Output the [x, y] coordinate of the center of the cell containing the given text.  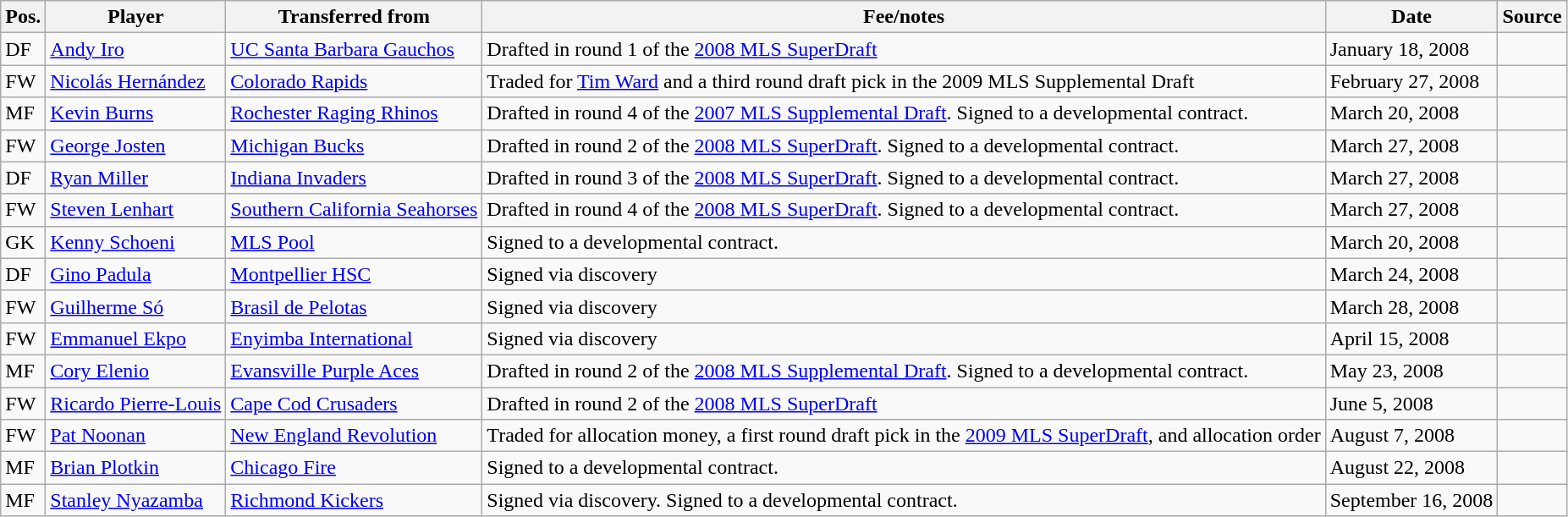
Nicolás Hernández [135, 81]
Emmanuel Ekpo [135, 338]
April 15, 2008 [1411, 338]
Fee/notes [904, 17]
Southern California Seahorses [354, 210]
Source [1532, 17]
Evansville Purple Aces [354, 371]
George Josten [135, 146]
Gino Padula [135, 274]
Guilherme Só [135, 306]
Andy Iro [135, 49]
Brian Plotkin [135, 468]
Kenny Schoeni [135, 242]
Player [135, 17]
Steven Lenhart [135, 210]
Ryan Miller [135, 178]
Ricardo Pierre-Louis [135, 404]
May 23, 2008 [1411, 371]
Transferred from [354, 17]
March 28, 2008 [1411, 306]
Cory Elenio [135, 371]
Traded for Tim Ward and a third round draft pick in the 2009 MLS Supplemental Draft [904, 81]
Date [1411, 17]
MLS Pool [354, 242]
GK [24, 242]
Stanley Nyazamba [135, 500]
Drafted in round 1 of the 2008 MLS SuperDraft [904, 49]
Drafted in round 3 of the 2008 MLS SuperDraft. Signed to a developmental contract. [904, 178]
September 16, 2008 [1411, 500]
August 22, 2008 [1411, 468]
Drafted in round 2 of the 2008 MLS Supplemental Draft. Signed to a developmental contract. [904, 371]
Signed via discovery. Signed to a developmental contract. [904, 500]
Drafted in round 4 of the 2008 MLS SuperDraft. Signed to a developmental contract. [904, 210]
Pat Noonan [135, 436]
Michigan Bucks [354, 146]
Chicago Fire [354, 468]
Drafted in round 2 of the 2008 MLS SuperDraft [904, 404]
Traded for allocation money, a first round draft pick in the 2009 MLS SuperDraft, and allocation order [904, 436]
Drafted in round 2 of the 2008 MLS SuperDraft. Signed to a developmental contract. [904, 146]
Drafted in round 4 of the 2007 MLS Supplemental Draft. Signed to a developmental contract. [904, 113]
Rochester Raging Rhinos [354, 113]
Brasil de Pelotas [354, 306]
New England Revolution [354, 436]
March 24, 2008 [1411, 274]
February 27, 2008 [1411, 81]
Cape Cod Crusaders [354, 404]
Richmond Kickers [354, 500]
June 5, 2008 [1411, 404]
Colorado Rapids [354, 81]
Enyimba International [354, 338]
Pos. [24, 17]
August 7, 2008 [1411, 436]
Montpellier HSC [354, 274]
January 18, 2008 [1411, 49]
UC Santa Barbara Gauchos [354, 49]
Indiana Invaders [354, 178]
Kevin Burns [135, 113]
